Search for the cell housing the specified text and yield its (x, y) center coordinate. 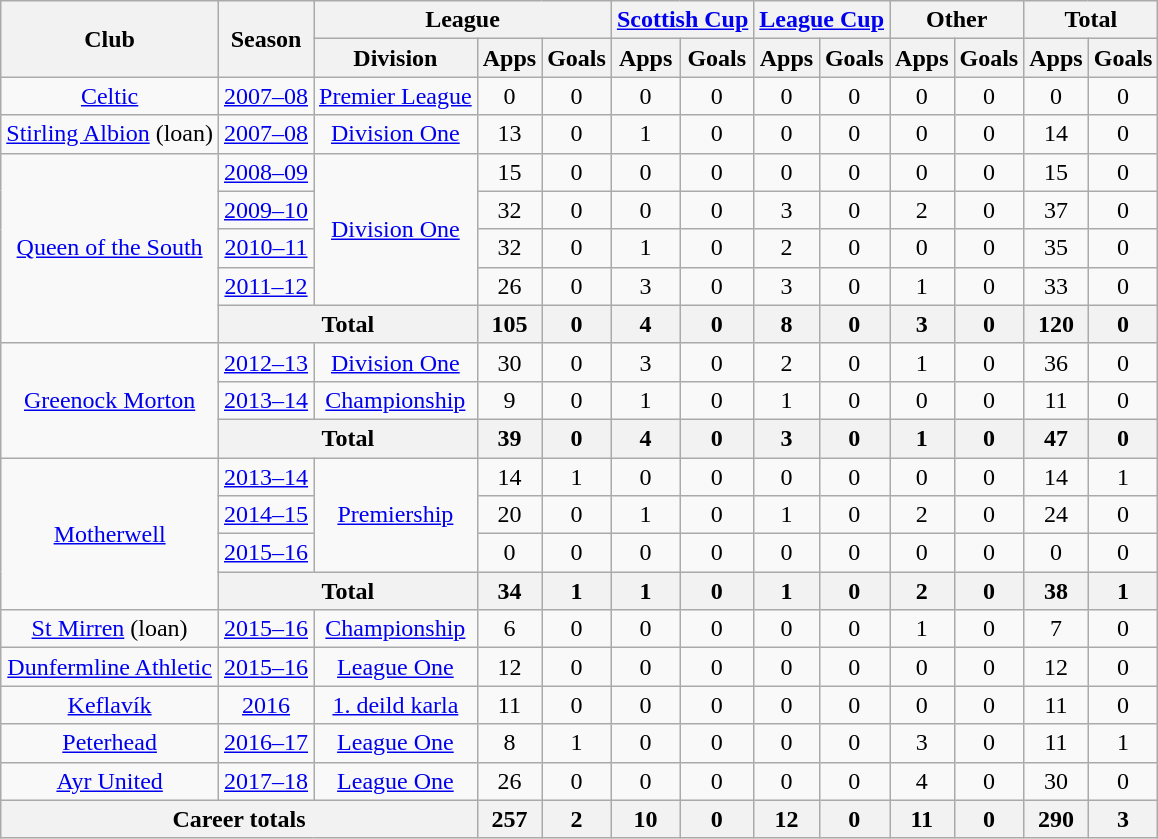
League (463, 20)
290 (1056, 819)
105 (509, 324)
Season (266, 39)
Other (957, 20)
2017–18 (266, 781)
2016–17 (266, 743)
St Mirren (loan) (110, 629)
Queen of the South (110, 248)
Motherwell (110, 534)
2009–10 (266, 210)
34 (509, 591)
257 (509, 819)
Greenock Morton (110, 400)
Celtic (110, 96)
2016 (266, 705)
2011–12 (266, 286)
13 (509, 134)
Stirling Albion (loan) (110, 134)
6 (509, 629)
37 (1056, 210)
League Cup (822, 20)
7 (1056, 629)
Premier League (396, 96)
35 (1056, 248)
39 (509, 438)
Peterhead (110, 743)
Club (110, 39)
10 (645, 819)
24 (1056, 515)
Scottish Cup (682, 20)
47 (1056, 438)
2014–15 (266, 515)
120 (1056, 324)
2008–09 (266, 172)
2012–13 (266, 362)
33 (1056, 286)
Ayr United (110, 781)
Dunfermline Athletic (110, 667)
9 (509, 400)
36 (1056, 362)
Career totals (239, 819)
20 (509, 515)
Keflavík (110, 705)
Premiership (396, 515)
Division (396, 58)
2010–11 (266, 248)
38 (1056, 591)
1. deild karla (396, 705)
